Determine the [X, Y] coordinate at the center of the cell enclosing the given text.  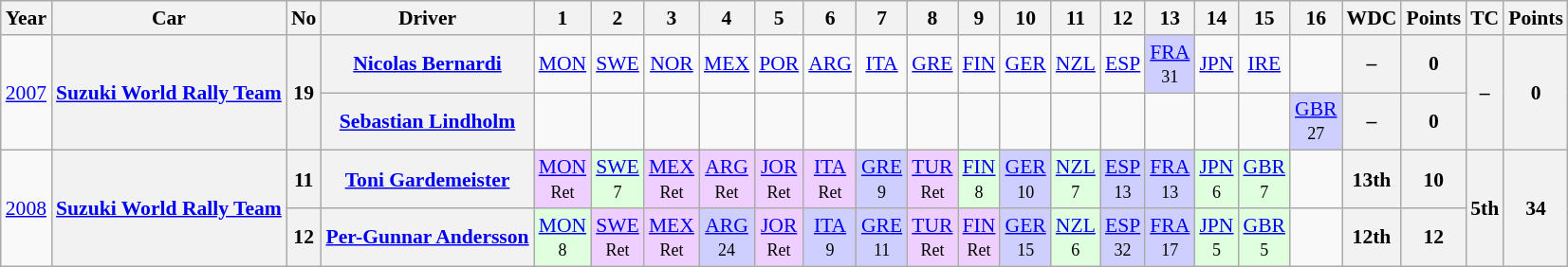
GBR5 [1264, 237]
19 [304, 93]
4 [727, 18]
FRA17 [1170, 237]
5th [1485, 208]
MEX [727, 64]
GRE11 [882, 237]
FIN8 [979, 180]
GER10 [1024, 180]
MONRet [563, 180]
ESP [1123, 64]
ARGRet [727, 180]
8 [932, 18]
15 [1264, 18]
FRA31 [1170, 64]
ITARet [830, 180]
SWE [618, 64]
Toni Gardemeister [427, 180]
NZL [1076, 64]
ESP13 [1123, 180]
9 [979, 18]
NZL7 [1076, 180]
SWERet [618, 237]
FRA13 [1170, 180]
FINRet [979, 237]
13 [1170, 18]
ARG24 [727, 237]
Driver [427, 18]
MON8 [563, 237]
MON [563, 64]
14 [1216, 18]
13th [1372, 180]
34 [1536, 208]
NOR [672, 64]
WDC [1372, 18]
Nicolas Bernardi [427, 64]
ARG [830, 64]
IRE [1264, 64]
2 [618, 18]
GRE [932, 64]
SWE7 [618, 180]
Per-Gunnar Andersson [427, 237]
6 [830, 18]
GBR7 [1264, 180]
JPN5 [1216, 237]
7 [882, 18]
GER15 [1024, 237]
GRE9 [882, 180]
GBR27 [1317, 121]
POR [779, 64]
NZL6 [1076, 237]
ITA [882, 64]
Year [27, 18]
1 [563, 18]
Car [169, 18]
No [304, 18]
TC [1485, 18]
2007 [27, 93]
2008 [27, 208]
FIN [979, 64]
3 [672, 18]
GER [1024, 64]
ITA9 [830, 237]
Sebastian Lindholm [427, 121]
ESP32 [1123, 237]
12th [1372, 237]
5 [779, 18]
JPN6 [1216, 180]
16 [1317, 18]
JPN [1216, 64]
